Return the [X, Y] coordinate for the center point of the cell that contains the specified text.  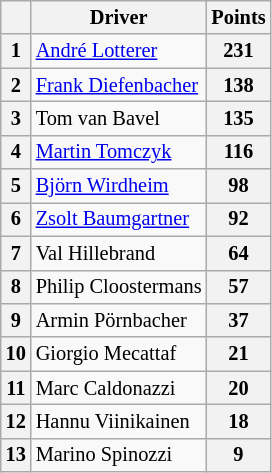
4 [16, 152]
Marc Caldonazzi [119, 388]
Frank Diefenbacher [119, 85]
Björn Wirdheim [119, 186]
57 [238, 287]
64 [238, 253]
Hannu Viinikainen [119, 421]
135 [238, 118]
7 [16, 253]
Giorgio Mecattaf [119, 354]
37 [238, 320]
1 [16, 51]
10 [16, 354]
138 [238, 85]
3 [16, 118]
20 [238, 388]
21 [238, 354]
Driver [119, 17]
Points [238, 17]
Armin Pörnbacher [119, 320]
Tom van Bavel [119, 118]
André Lotterer [119, 51]
92 [238, 219]
98 [238, 186]
18 [238, 421]
116 [238, 152]
Martin Tomczyk [119, 152]
231 [238, 51]
Marino Spinozzi [119, 455]
11 [16, 388]
5 [16, 186]
6 [16, 219]
Zsolt Baumgartner [119, 219]
8 [16, 287]
Philip Cloostermans [119, 287]
2 [16, 85]
12 [16, 421]
Val Hillebrand [119, 253]
13 [16, 455]
